Capture the cell that displays the provided text and extract its (X, Y) central coordinate. 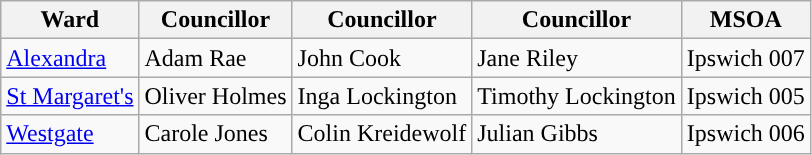
Jane Riley (577, 58)
Ipswich 007 (746, 58)
Timothy Lockington (577, 96)
Oliver Holmes (216, 96)
Ipswich 006 (746, 134)
Ipswich 005 (746, 96)
Julian Gibbs (577, 134)
St Margaret's (70, 96)
Westgate (70, 134)
Alexandra (70, 58)
Colin Kreidewolf (382, 134)
MSOA (746, 20)
John Cook (382, 58)
Carole Jones (216, 134)
Ward (70, 20)
Inga Lockington (382, 96)
Adam Rae (216, 58)
